Identify which cell holds the provided text, then report its [X, Y] central coordinate. 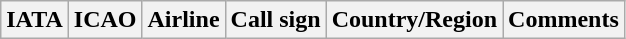
ICAO [105, 20]
Call sign [276, 20]
Country/Region [414, 20]
IATA [35, 20]
Airline [184, 20]
Comments [564, 20]
